Return the [x, y] coordinate for the center point of the cell that contains the specified text.  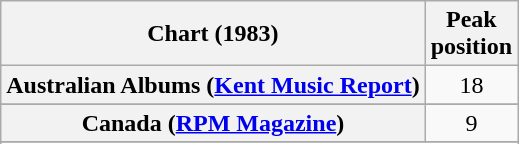
Peak position [471, 34]
9 [471, 123]
Chart (1983) [213, 34]
18 [471, 85]
Canada (RPM Magazine) [213, 123]
Australian Albums (Kent Music Report) [213, 85]
